Provide the (X, Y) coordinate of the cell's center where the given text is located.  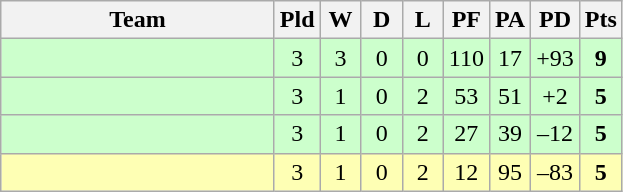
W (340, 20)
17 (510, 58)
PF (466, 20)
27 (466, 134)
110 (466, 58)
+93 (556, 58)
L (422, 20)
Pld (297, 20)
PA (510, 20)
12 (466, 172)
39 (510, 134)
PD (556, 20)
95 (510, 172)
D (382, 20)
+2 (556, 96)
9 (600, 58)
–83 (556, 172)
53 (466, 96)
–12 (556, 134)
Team (138, 20)
Pts (600, 20)
51 (510, 96)
